For the text-containing cell, return its midpoint in (x, y) coordinate format. 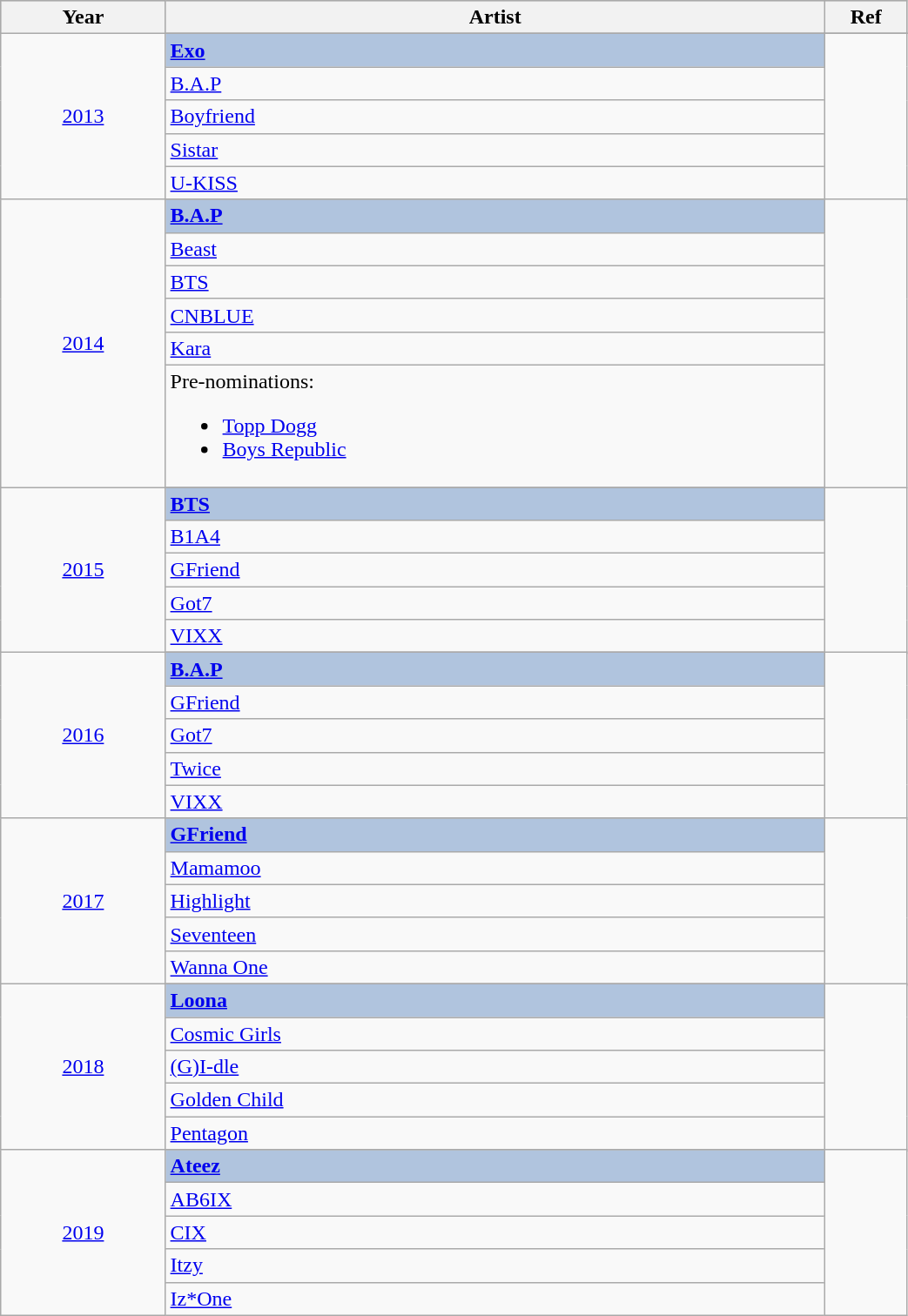
Itzy (494, 1266)
Pre-nominations:Topp DoggBoys Republic (494, 426)
Sistar (494, 150)
Ateez (494, 1166)
Pentagon (494, 1133)
Cosmic Girls (494, 1033)
Year (84, 17)
B1A4 (494, 537)
2017 (84, 901)
Wanna One (494, 967)
Loona (494, 1000)
Golden Child (494, 1100)
Beast (494, 249)
2018 (84, 1066)
2019 (84, 1232)
Highlight (494, 901)
Seventeen (494, 934)
2013 (84, 117)
(G)I-dle (494, 1067)
Twice (494, 769)
CNBLUE (494, 315)
Kara (494, 348)
Artist (494, 17)
AB6IX (494, 1199)
2016 (84, 735)
U-KISS (494, 183)
Mamamoo (494, 868)
Ref (865, 17)
CIX (494, 1232)
Boyfriend (494, 117)
Exo (494, 50)
2014 (84, 343)
2015 (84, 570)
Iz*One (494, 1299)
